Find where the given text appears and provide that cell's center as (X, Y) coordinate. 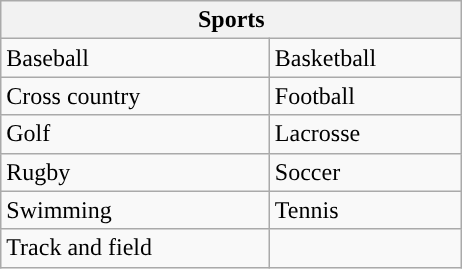
Cross country (136, 96)
Basketball (365, 58)
Golf (136, 134)
Lacrosse (365, 134)
Sports (232, 20)
Tennis (365, 210)
Track and field (136, 248)
Football (365, 96)
Rugby (136, 172)
Swimming (136, 210)
Baseball (136, 58)
Soccer (365, 172)
